Determine the [X, Y] coordinate at the center of the cell enclosing the given text.  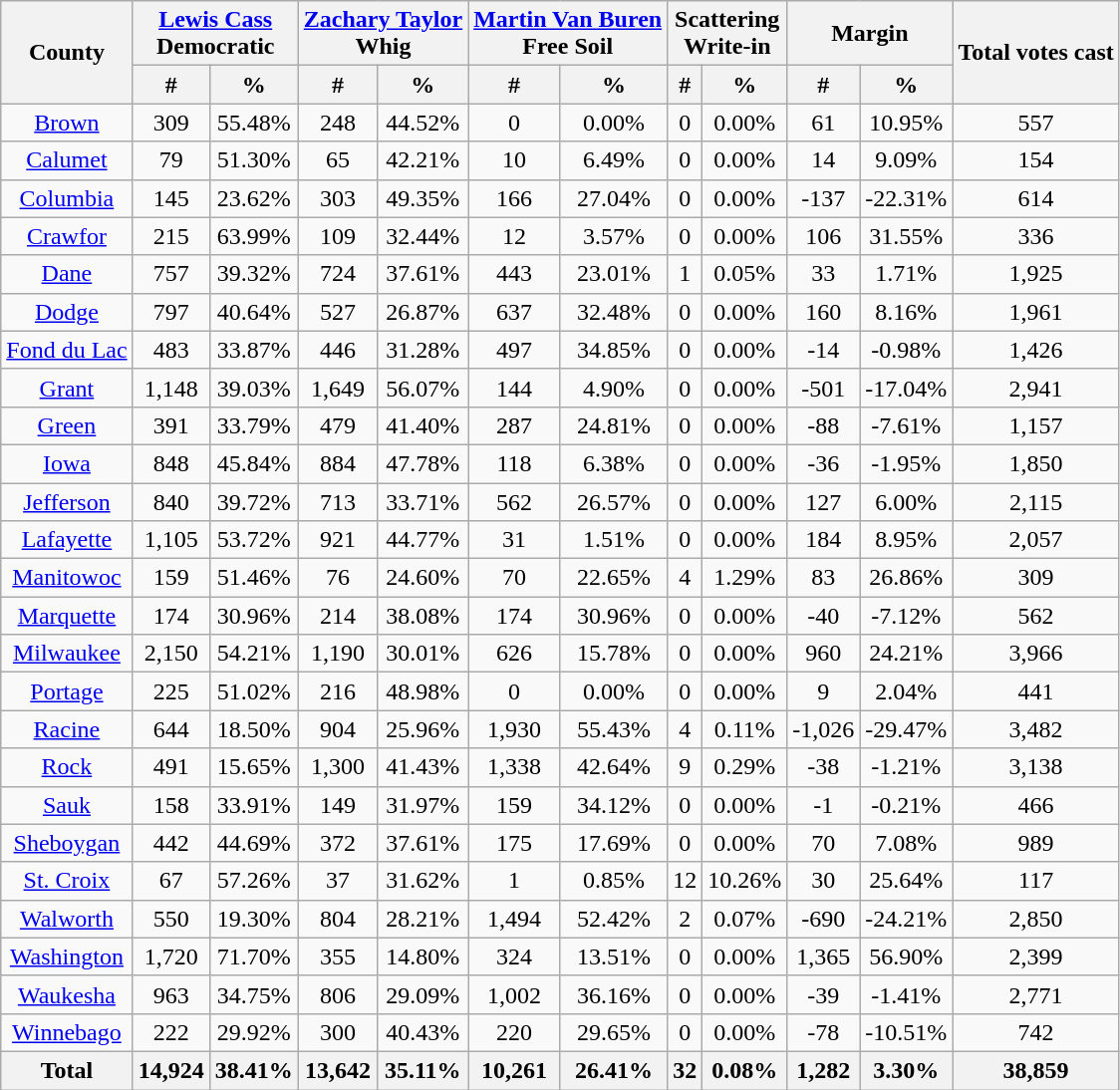
51.46% [253, 578]
Iowa [67, 463]
44.52% [422, 123]
0.85% [614, 881]
117 [1036, 881]
1,300 [338, 767]
38.08% [422, 616]
76 [338, 578]
10,261 [514, 1070]
300 [338, 1032]
-39 [823, 994]
960 [823, 654]
36.16% [614, 994]
26.41% [614, 1070]
921 [338, 540]
7.08% [907, 843]
Racine [67, 729]
2,850 [1036, 919]
479 [338, 425]
25.64% [907, 881]
550 [171, 919]
24.60% [422, 578]
2,057 [1036, 540]
29.92% [253, 1032]
23.01% [614, 274]
-14 [823, 350]
32.48% [614, 312]
26.57% [614, 501]
1,649 [338, 388]
15.78% [614, 654]
Rock [67, 767]
Manitowoc [67, 578]
Lafayette [67, 540]
446 [338, 350]
52.42% [614, 919]
-88 [823, 425]
144 [514, 388]
67 [171, 881]
0.05% [745, 274]
1,157 [1036, 425]
2,771 [1036, 994]
31.62% [422, 881]
St. Croix [67, 881]
497 [514, 350]
3,482 [1036, 729]
Brown [67, 123]
Green [67, 425]
71.70% [253, 956]
County [67, 52]
10.95% [907, 123]
0.07% [745, 919]
32.44% [422, 236]
51.30% [253, 160]
79 [171, 160]
Calumet [67, 160]
303 [338, 198]
106 [823, 236]
56.90% [907, 956]
6.49% [614, 160]
33.91% [253, 805]
Marquette [67, 616]
840 [171, 501]
1,850 [1036, 463]
19.30% [253, 919]
Columbia [67, 198]
-137 [823, 198]
904 [338, 729]
149 [338, 805]
3,966 [1036, 654]
216 [338, 691]
55.48% [253, 123]
-36 [823, 463]
47.78% [422, 463]
225 [171, 691]
1,338 [514, 767]
215 [171, 236]
466 [1036, 805]
626 [514, 654]
18.50% [253, 729]
14 [823, 160]
804 [338, 919]
53.72% [253, 540]
Margin [870, 34]
175 [514, 843]
-1.95% [907, 463]
220 [514, 1032]
33 [823, 274]
-1.21% [907, 767]
Grant [67, 388]
-1,026 [823, 729]
55.43% [614, 729]
-78 [823, 1032]
1,426 [1036, 350]
26.86% [907, 578]
109 [338, 236]
-22.31% [907, 198]
-1 [823, 805]
2,941 [1036, 388]
14,924 [171, 1070]
154 [1036, 160]
Dodge [67, 312]
22.65% [614, 578]
49.35% [422, 198]
30 [823, 881]
-7.12% [907, 616]
1,925 [1036, 274]
40.64% [253, 312]
0.11% [745, 729]
2,399 [1036, 956]
Crawfor [67, 236]
44.69% [253, 843]
35.11% [422, 1070]
-0.98% [907, 350]
3,138 [1036, 767]
Waukesha [67, 994]
158 [171, 805]
1,002 [514, 994]
-1.41% [907, 994]
39.03% [253, 388]
48.98% [422, 691]
61 [823, 123]
24.81% [614, 425]
442 [171, 843]
13.51% [614, 956]
963 [171, 994]
443 [514, 274]
222 [171, 1032]
25.96% [422, 729]
34.75% [253, 994]
-7.61% [907, 425]
10 [514, 160]
127 [823, 501]
391 [171, 425]
637 [514, 312]
ScatteringWrite-in [727, 34]
37 [338, 881]
1,190 [338, 654]
3.30% [907, 1070]
-690 [823, 919]
557 [1036, 123]
Zachary TaylorWhig [383, 34]
33.71% [422, 501]
Lewis CassDemocratic [215, 34]
1,365 [823, 956]
1.51% [614, 540]
31.28% [422, 350]
324 [514, 956]
644 [171, 729]
6.00% [907, 501]
29.09% [422, 994]
Milwaukee [67, 654]
336 [1036, 236]
614 [1036, 198]
1.71% [907, 274]
Walworth [67, 919]
31.55% [907, 236]
Washington [67, 956]
29.65% [614, 1032]
-10.51% [907, 1032]
287 [514, 425]
33.87% [253, 350]
8.16% [907, 312]
527 [338, 312]
1,105 [171, 540]
884 [338, 463]
214 [338, 616]
2 [686, 919]
797 [171, 312]
1,494 [514, 919]
806 [338, 994]
Total votes cast [1036, 52]
51.02% [253, 691]
17.69% [614, 843]
-29.47% [907, 729]
-40 [823, 616]
-38 [823, 767]
8.95% [907, 540]
2,115 [1036, 501]
0.29% [745, 767]
-24.21% [907, 919]
372 [338, 843]
40.43% [422, 1032]
57.26% [253, 881]
45.84% [253, 463]
Martin Van BurenFree Soil [568, 34]
14.80% [422, 956]
31 [514, 540]
41.40% [422, 425]
2.04% [907, 691]
27.04% [614, 198]
355 [338, 956]
1.29% [745, 578]
54.21% [253, 654]
1,720 [171, 956]
441 [1036, 691]
757 [171, 274]
38,859 [1036, 1070]
34.12% [614, 805]
166 [514, 198]
118 [514, 463]
39.32% [253, 274]
10.26% [745, 881]
483 [171, 350]
-17.04% [907, 388]
44.77% [422, 540]
42.21% [422, 160]
4.90% [614, 388]
1,282 [823, 1070]
6.38% [614, 463]
65 [338, 160]
724 [338, 274]
184 [823, 540]
Fond du Lac [67, 350]
Jefferson [67, 501]
1,961 [1036, 312]
145 [171, 198]
-501 [823, 388]
30.01% [422, 654]
33.79% [253, 425]
63.99% [253, 236]
713 [338, 501]
13,642 [338, 1070]
2,150 [171, 654]
1,930 [514, 729]
31.97% [422, 805]
41.43% [422, 767]
32 [686, 1070]
9.09% [907, 160]
56.07% [422, 388]
248 [338, 123]
Total [67, 1070]
1,148 [171, 388]
34.85% [614, 350]
Dane [67, 274]
15.65% [253, 767]
28.21% [422, 919]
39.72% [253, 501]
0.08% [745, 1070]
742 [1036, 1032]
Sheboygan [67, 843]
Portage [67, 691]
989 [1036, 843]
Sauk [67, 805]
24.21% [907, 654]
Winnebago [67, 1032]
160 [823, 312]
38.41% [253, 1070]
42.64% [614, 767]
3.57% [614, 236]
83 [823, 578]
491 [171, 767]
-0.21% [907, 805]
848 [171, 463]
26.87% [422, 312]
23.62% [253, 198]
